Locate the cell with the specified text and output its [x, y] center coordinate. 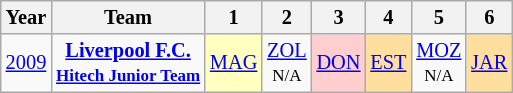
JAR [489, 63]
Team [128, 17]
6 [489, 17]
Liverpool F.C.Hitech Junior Team [128, 63]
2009 [26, 63]
MOZ N/A [438, 63]
1 [234, 17]
EST [388, 63]
2 [286, 17]
5 [438, 17]
Year [26, 17]
4 [388, 17]
3 [339, 17]
DON [339, 63]
ZOL N/A [286, 63]
MAG [234, 63]
